Return the [x, y] coordinate for the center point of the cell that contains the specified text.  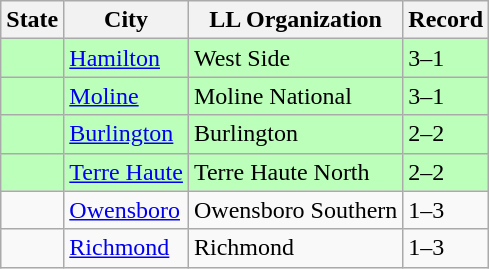
Terre Haute [126, 172]
City [126, 20]
West Side [295, 58]
Moline National [295, 96]
Owensboro Southern [295, 210]
LL Organization [295, 20]
Owensboro [126, 210]
Record [446, 20]
Terre Haute North [295, 172]
Hamilton [126, 58]
State [32, 20]
Moline [126, 96]
